Determine the (x, y) coordinate at the center of the cell enclosing the given text.  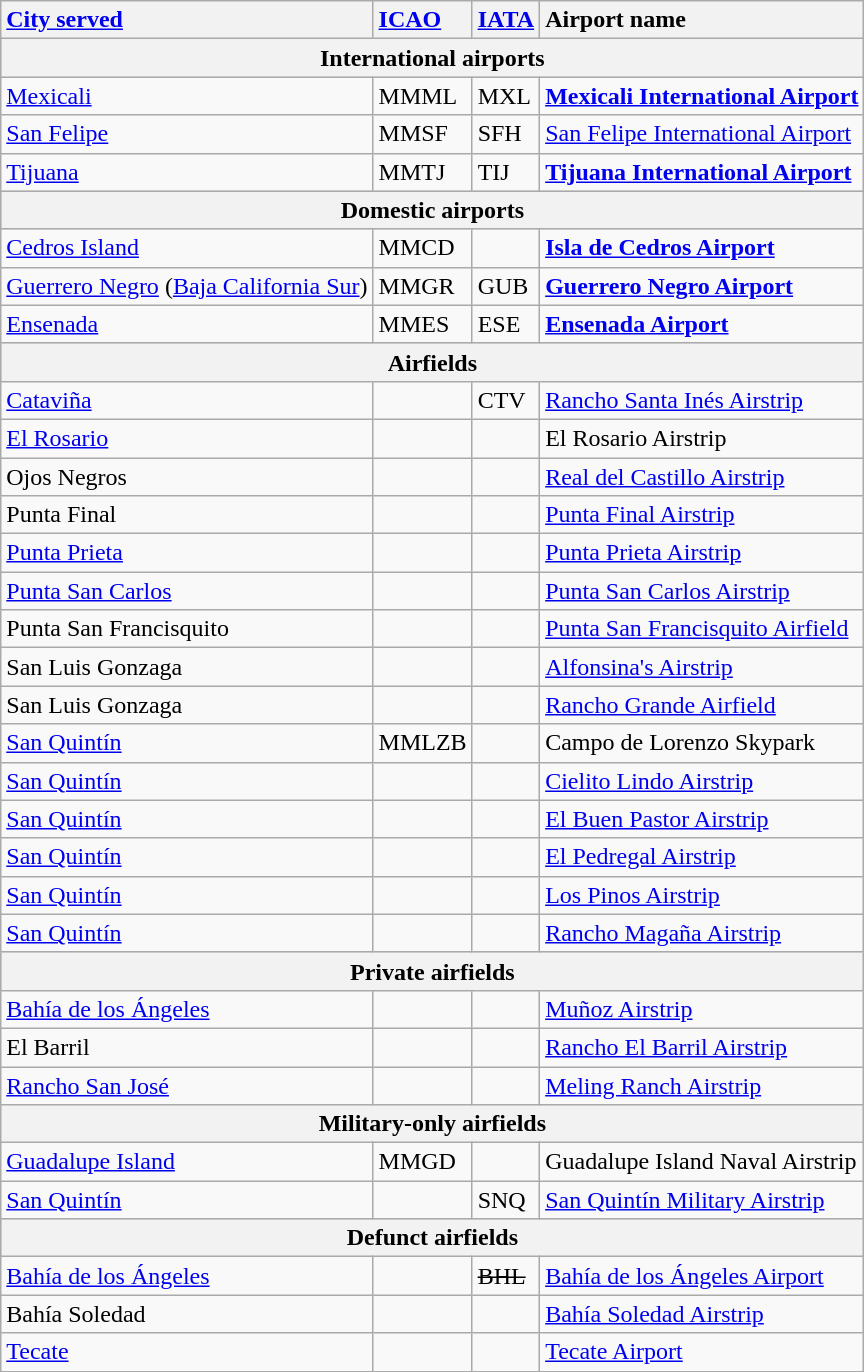
MMTJ (422, 172)
Punta Final Airstrip (702, 515)
Guadalupe Island Naval Airstrip (702, 1162)
MMLZB (422, 743)
Bahía Soledad (187, 1314)
Punta San Francisquito Airfield (702, 629)
San Felipe International Airport (702, 134)
Meling Ranch Airstrip (702, 1085)
Rancho Grande Airfield (702, 705)
MMSF (422, 134)
SNQ (506, 1200)
MXL (506, 96)
El Barril (187, 1047)
Cielito Lindo Airstrip (702, 781)
City served (187, 20)
Punta San Francisquito (187, 629)
Muñoz Airstrip (702, 1009)
Punta Final (187, 515)
Los Pinos Airstrip (702, 895)
MMGR (422, 286)
SFH (506, 134)
Real del Castillo Airstrip (702, 477)
IATA (506, 20)
Ensenada (187, 324)
BHL (506, 1276)
San Felipe (187, 134)
Cataviña (187, 400)
Bahía de los Ángeles Airport (702, 1276)
Mexicali (187, 96)
El Buen Pastor Airstrip (702, 819)
Rancho San José (187, 1085)
Ensenada Airport (702, 324)
El Rosario Airstrip (702, 438)
El Pedregal Airstrip (702, 857)
El Rosario (187, 438)
ESE (506, 324)
Private airfields (432, 971)
ICAO (422, 20)
MMGD (422, 1162)
Guerrero Negro (Baja California Sur) (187, 286)
Rancho El Barril Airstrip (702, 1047)
Airport name (702, 20)
Rancho Santa Inés Airstrip (702, 400)
Ojos Negros (187, 477)
San Quintín Military Airstrip (702, 1200)
Domestic airports (432, 210)
Defunct airfields (432, 1238)
Tijuana International Airport (702, 172)
Bahía Soledad Airstrip (702, 1314)
Guerrero Negro Airport (702, 286)
Guadalupe Island (187, 1162)
MMES (422, 324)
Tecate (187, 1352)
Alfonsina's Airstrip (702, 667)
Punta San Carlos (187, 591)
CTV (506, 400)
Tecate Airport (702, 1352)
Military-only airfields (432, 1124)
Cedros Island (187, 248)
MMML (422, 96)
Mexicali International Airport (702, 96)
Punta Prieta (187, 553)
International airports (432, 58)
Isla de Cedros Airport (702, 248)
Punta Prieta Airstrip (702, 553)
GUB (506, 286)
Tijuana (187, 172)
Campo de Lorenzo Skypark (702, 743)
MMCD (422, 248)
TIJ (506, 172)
Punta San Carlos Airstrip (702, 591)
Airfields (432, 362)
Rancho Magaña Airstrip (702, 933)
